Locate the cell with the specified text and output its (X, Y) center coordinate. 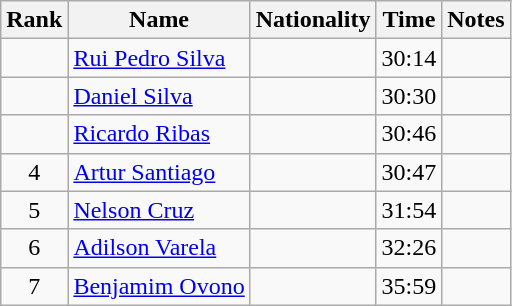
6 (34, 248)
Benjamim Ovono (159, 286)
30:30 (409, 96)
4 (34, 172)
32:26 (409, 248)
Name (159, 20)
Rank (34, 20)
Time (409, 20)
Artur Santiago (159, 172)
35:59 (409, 286)
30:14 (409, 58)
Rui Pedro Silva (159, 58)
Notes (476, 20)
Nelson Cruz (159, 210)
Nationality (313, 20)
Adilson Varela (159, 248)
Ricardo Ribas (159, 134)
5 (34, 210)
7 (34, 286)
31:54 (409, 210)
30:47 (409, 172)
30:46 (409, 134)
Daniel Silva (159, 96)
